Find where the given text appears and provide that cell's center as [x, y] coordinate. 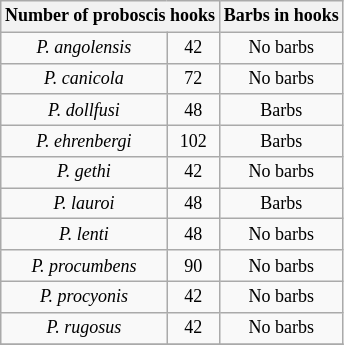
P. canicola [84, 78]
90 [193, 266]
P. lenti [84, 234]
P. procumbens [84, 266]
P. ehrenbergi [84, 140]
P. lauroi [84, 204]
P. angolensis [84, 48]
72 [193, 78]
P. rugosus [84, 328]
P. gethi [84, 172]
Number of proboscis hooks [110, 16]
P. procyonis [84, 296]
P. dollfusi [84, 110]
102 [193, 140]
Barbs in hooks [281, 16]
